Return the [X, Y] coordinate for the center point of the cell that contains the specified text.  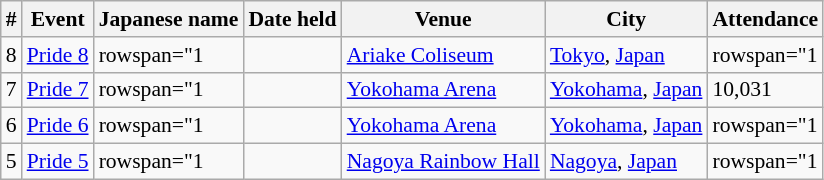
Nagoya, Japan [626, 162]
5 [12, 162]
Pride 8 [58, 55]
Attendance [765, 19]
# [12, 19]
City [626, 19]
10,031 [765, 90]
Tokyo, Japan [626, 55]
Event [58, 19]
7 [12, 90]
Nagoya Rainbow Hall [444, 162]
Date held [292, 19]
6 [12, 126]
Pride 7 [58, 90]
Pride 5 [58, 162]
Ariake Coliseum [444, 55]
Venue [444, 19]
Pride 6 [58, 126]
8 [12, 55]
Japanese name [169, 19]
